For the text-containing cell, return its midpoint in (X, Y) coordinate format. 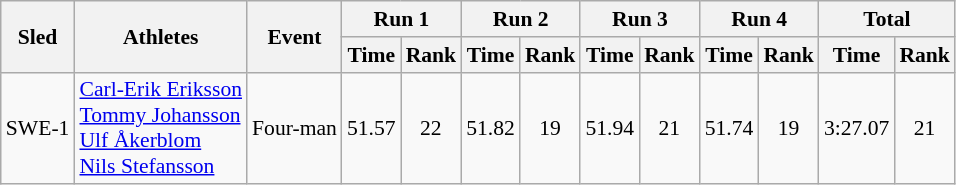
Total (887, 19)
Run 3 (640, 19)
Run 4 (760, 19)
3:27.07 (856, 128)
51.82 (490, 128)
22 (432, 128)
Athletes (160, 36)
51.94 (610, 128)
Run 2 (520, 19)
51.74 (730, 128)
Four-man (294, 128)
Carl-Erik ErikssonTommy JohanssonUlf ÅkerblomNils Stefansson (160, 128)
Run 1 (402, 19)
51.57 (372, 128)
SWE-1 (38, 128)
Event (294, 36)
Sled (38, 36)
